Identify which cell holds the provided text, then report its (x, y) central coordinate. 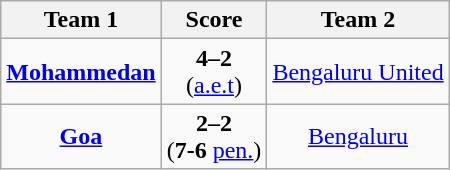
4–2(a.e.t) (214, 72)
Bengaluru United (358, 72)
Score (214, 20)
Goa (81, 136)
Bengaluru (358, 136)
2–2(7-6 pen.) (214, 136)
Team 1 (81, 20)
Mohammedan (81, 72)
Team 2 (358, 20)
